Determine the (x, y) coordinate at the center of the cell enclosing the given text.  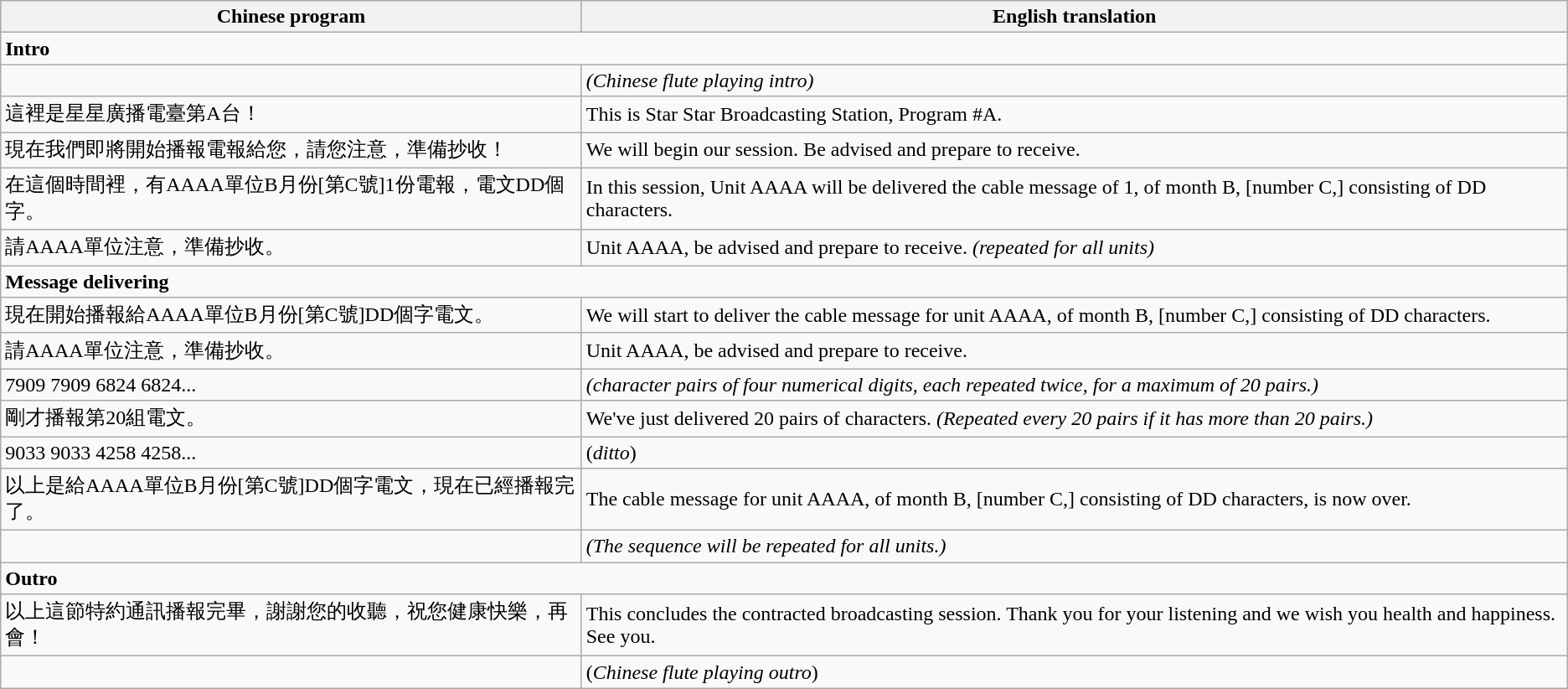
這裡是星星廣播電臺第A台！ (291, 114)
We've just delivered 20 pairs of characters. (Repeated every 20 pairs if it has more than 20 pairs.) (1074, 419)
現在我們即將開始播報電報給您，請您注意，準備抄收！ (291, 151)
現在開始播報給AAAA單位B月份[第C號]DD個字電文。 (291, 315)
(The sequence will be repeated for all units.) (1074, 547)
以上這節特約通訊播報完畢，謝謝您的收聽，祝您健康快樂，再會！ (291, 625)
In this session, Unit AAAA will be delivered the cable message of 1, of month B, [number C,] consisting of DD characters. (1074, 199)
(ditto) (1074, 452)
We will begin our session. Be advised and prepare to receive. (1074, 151)
7909 7909 6824 6824... (291, 385)
English translation (1074, 17)
在這個時間裡，有AAAA單位B月份[第C號]1份電報，電文DD個字。 (291, 199)
Message delivering (784, 282)
(Chinese flute playing intro) (1074, 80)
Unit AAAA, be advised and prepare to receive. (1074, 350)
Intro (784, 49)
Outro (784, 578)
This concludes the contracted broadcasting session. Thank you for your listening and we wish you health and happiness. See you. (1074, 625)
9033 9033 4258 4258... (291, 452)
(Chinese flute playing outro) (1074, 672)
(character pairs of four numerical digits, each repeated twice, for a maximum of 20 pairs.) (1074, 385)
Chinese program (291, 17)
We will start to deliver the cable message for unit AAAA, of month B, [number C,] consisting of DD characters. (1074, 315)
以上是給AAAA單位B月份[第C號]DD個字電文，現在已經播報完了。 (291, 500)
This is Star Star Broadcasting Station, Program #A. (1074, 114)
The cable message for unit AAAA, of month B, [number C,] consisting of DD characters, is now over. (1074, 500)
剛才播報第20組電文。 (291, 419)
Unit AAAA, be advised and prepare to receive. (repeated for all units) (1074, 248)
